Find where the given text appears and provide that cell's center as (x, y) coordinate. 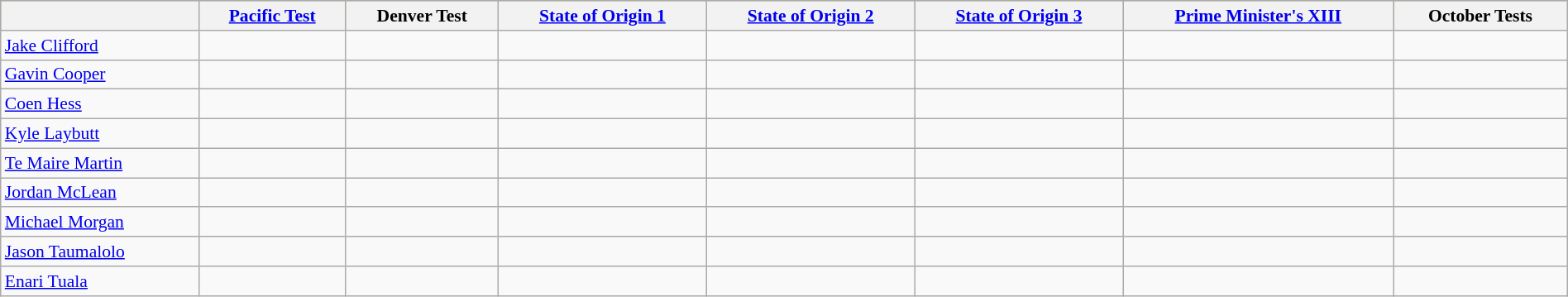
Gavin Cooper (100, 74)
Jake Clifford (100, 46)
Enari Tuala (100, 281)
Prime Minister's XIII (1259, 16)
October Tests (1480, 16)
Coen Hess (100, 104)
Pacific Test (272, 16)
State of Origin 1 (603, 16)
Denver Test (422, 16)
State of Origin 3 (1019, 16)
Jason Taumalolo (100, 251)
State of Origin 2 (810, 16)
Te Maire Martin (100, 163)
Michael Morgan (100, 223)
Kyle Laybutt (100, 134)
Jordan McLean (100, 193)
